Locate the cell with the specified text and output its [x, y] center coordinate. 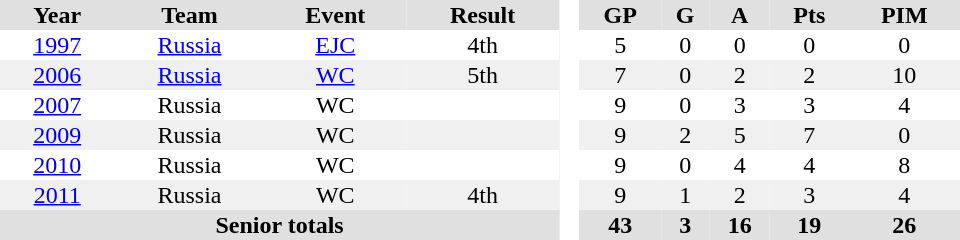
43 [620, 225]
Result [482, 15]
2006 [57, 75]
1 [686, 195]
A [740, 15]
EJC [336, 45]
19 [809, 225]
26 [904, 225]
2007 [57, 105]
Team [189, 15]
2011 [57, 195]
GP [620, 15]
2010 [57, 165]
1997 [57, 45]
2009 [57, 135]
G [686, 15]
5th [482, 75]
Senior totals [280, 225]
Year [57, 15]
PIM [904, 15]
10 [904, 75]
Pts [809, 15]
Event [336, 15]
8 [904, 165]
16 [740, 225]
